Scan for the cell matching the given text and deliver its [x, y] coordinate at center. 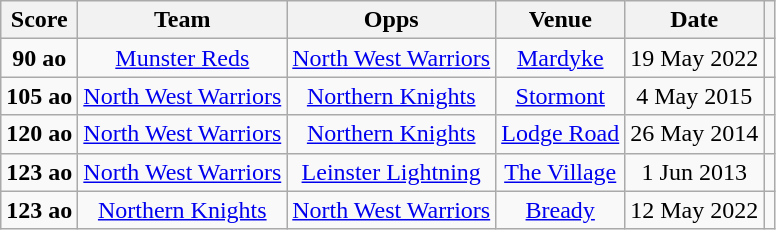
26 May 2014 [694, 134]
Score [40, 20]
Team [182, 20]
Date [694, 20]
Leinster Lightning [392, 172]
105 ao [40, 96]
Lodge Road [560, 134]
19 May 2022 [694, 58]
Opps [392, 20]
90 ao [40, 58]
The Village [560, 172]
120 ao [40, 134]
1 Jun 2013 [694, 172]
Bready [560, 210]
Venue [560, 20]
Mardyke [560, 58]
Stormont [560, 96]
Munster Reds [182, 58]
4 May 2015 [694, 96]
12 May 2022 [694, 210]
